Determine the (x, y) coordinate at the center of the cell enclosing the given text.  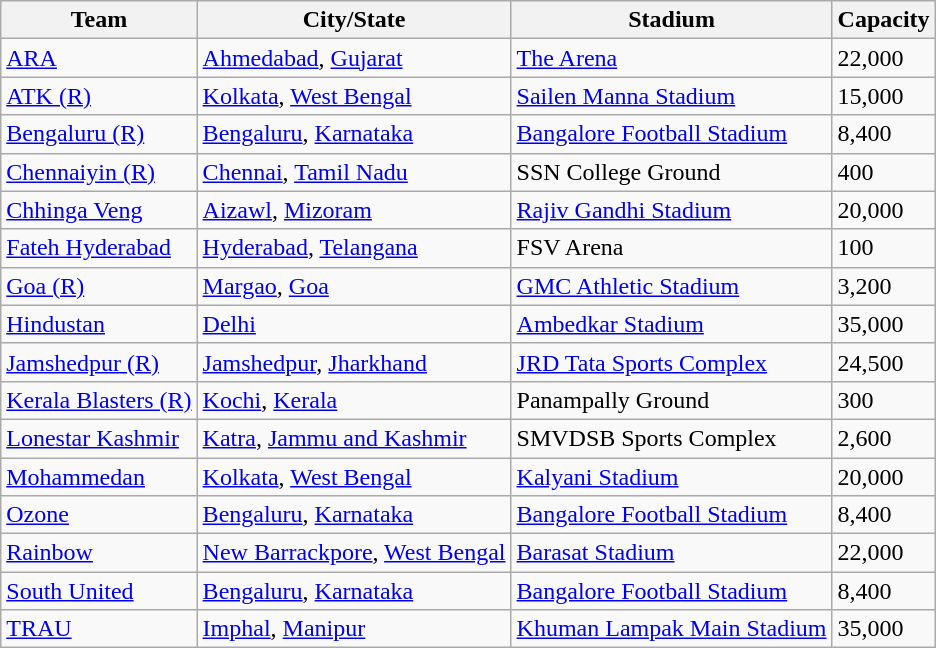
Sailen Manna Stadium (672, 96)
Barasat Stadium (672, 553)
FSV Arena (672, 248)
Delhi (354, 324)
New Barrackpore, West Bengal (354, 553)
Stadium (672, 20)
Team (99, 20)
15,000 (884, 96)
Capacity (884, 20)
Panampally Ground (672, 400)
400 (884, 172)
24,500 (884, 362)
Hyderabad, Telangana (354, 248)
Mohammedan (99, 477)
Rajiv Gandhi Stadium (672, 210)
Lonestar Kashmir (99, 438)
The Arena (672, 58)
Ahmedabad, Gujarat (354, 58)
Chhinga Veng (99, 210)
SSN College Ground (672, 172)
2,600 (884, 438)
Katra, Jammu and Kashmir (354, 438)
3,200 (884, 286)
Ozone (99, 515)
GMC Athletic Stadium (672, 286)
Fateh Hyderabad (99, 248)
South United (99, 591)
ATK (R) (99, 96)
Chennai, Tamil Nadu (354, 172)
Ambedkar Stadium (672, 324)
Jamshedpur, Jharkhand (354, 362)
TRAU (99, 629)
Margao, Goa (354, 286)
ARA (99, 58)
Rainbow (99, 553)
100 (884, 248)
Aizawl, Mizoram (354, 210)
Kalyani Stadium (672, 477)
JRD Tata Sports Complex (672, 362)
Khuman Lampak Main Stadium (672, 629)
Hindustan (99, 324)
Goa (R) (99, 286)
Bengaluru (R) (99, 134)
Jamshedpur (R) (99, 362)
City/State (354, 20)
Chennaiyin (R) (99, 172)
Imphal, Manipur (354, 629)
Kerala Blasters (R) (99, 400)
SMVDSB Sports Complex (672, 438)
Kochi, Kerala (354, 400)
300 (884, 400)
